For the text-containing cell, return its midpoint in [x, y] coordinate format. 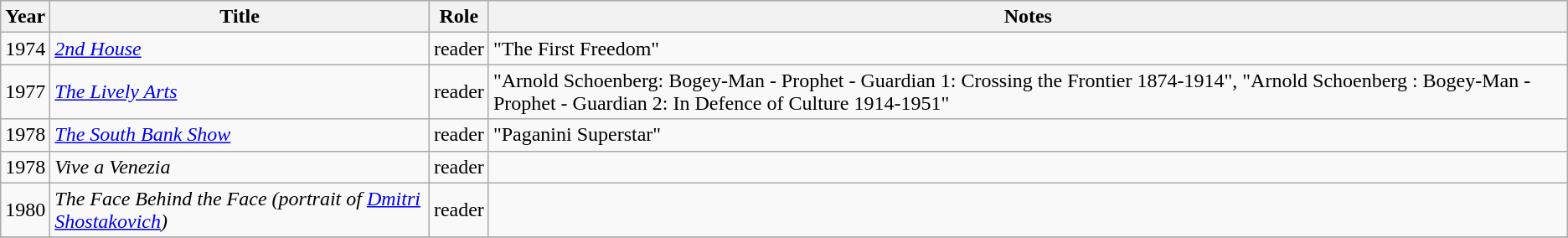
Notes [1028, 17]
Role [459, 17]
"Paganini Superstar" [1028, 135]
The Lively Arts [240, 92]
Year [25, 17]
The South Bank Show [240, 135]
Vive a Venezia [240, 167]
"The First Freedom" [1028, 49]
1974 [25, 49]
Title [240, 17]
1977 [25, 92]
The Face Behind the Face (portrait of Dmitri Shostakovich) [240, 210]
1980 [25, 210]
2nd House [240, 49]
